Return (x, y) of the center of cell containing provided text 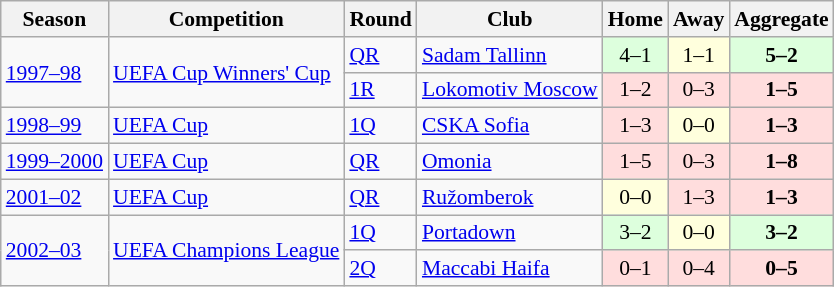
Away (698, 19)
CSKA Sofia (510, 126)
Competition (226, 19)
1R (380, 90)
Sadam Tallinn (510, 55)
Season (54, 19)
0–4 (698, 269)
Home (636, 19)
Maccabi Haifa (510, 269)
4–1 (636, 55)
2002–03 (54, 250)
1999–2000 (54, 162)
UEFA Cup Winners' Cup (226, 72)
1998–99 (54, 126)
5–2 (781, 55)
Omonia (510, 162)
Portadown (510, 233)
Club (510, 19)
1–1 (698, 55)
0–1 (636, 269)
Lokomotiv Moscow (510, 90)
1997–98 (54, 72)
2001–02 (54, 197)
1–2 (636, 90)
Aggregate (781, 19)
Ružomberok (510, 197)
1–8 (781, 162)
UEFA Champions League (226, 250)
Round (380, 19)
0–5 (781, 269)
2Q (380, 269)
